From the cell containing the given text, extract its center point as (x, y) coordinate. 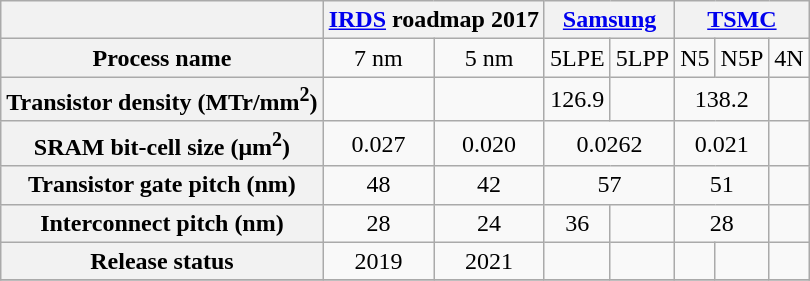
N5P (742, 58)
24 (490, 223)
5 nm (490, 58)
36 (577, 223)
126.9 (577, 100)
4N (789, 58)
5LPE (577, 58)
Interconnect pitch (nm) (162, 223)
57 (609, 185)
5LPP (642, 58)
138.2 (722, 100)
N5 (695, 58)
0.027 (378, 144)
TSMC (742, 20)
Transistor gate pitch (nm) (162, 185)
48 (378, 185)
51 (722, 185)
Process name (162, 58)
Transistor density (MTr/mm2) (162, 100)
Release status (162, 261)
0.021 (722, 144)
7 nm (378, 58)
0.020 (490, 144)
42 (490, 185)
Samsung (609, 20)
SRAM bit-cell size (μm2) (162, 144)
2021 (490, 261)
0.0262 (609, 144)
2019 (378, 261)
IRDS roadmap 2017 (434, 20)
